Return the (X, Y) coordinate for the center point of the cell that contains the specified text.  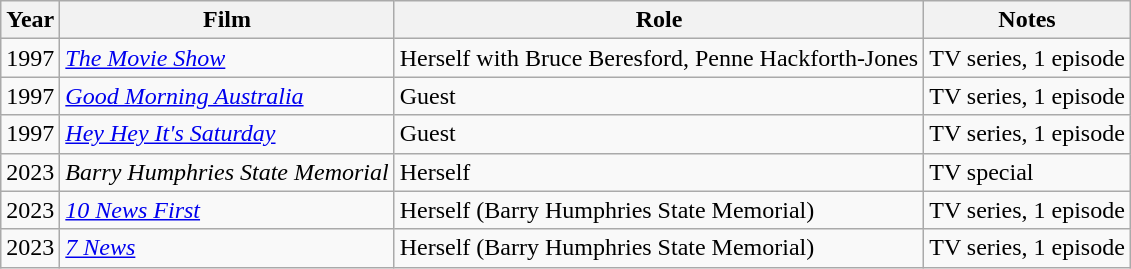
Role (659, 20)
Year (30, 20)
7 News (227, 248)
The Movie Show (227, 58)
Herself (659, 172)
Notes (1028, 20)
Good Morning Australia (227, 96)
Herself with Bruce Beresford, Penne Hackforth-Jones (659, 58)
Barry Humphries State Memorial (227, 172)
10 News First (227, 210)
Hey Hey It's Saturday (227, 134)
TV special (1028, 172)
Film (227, 20)
